Scan for the cell matching the given text and deliver its [x, y] coordinate at center. 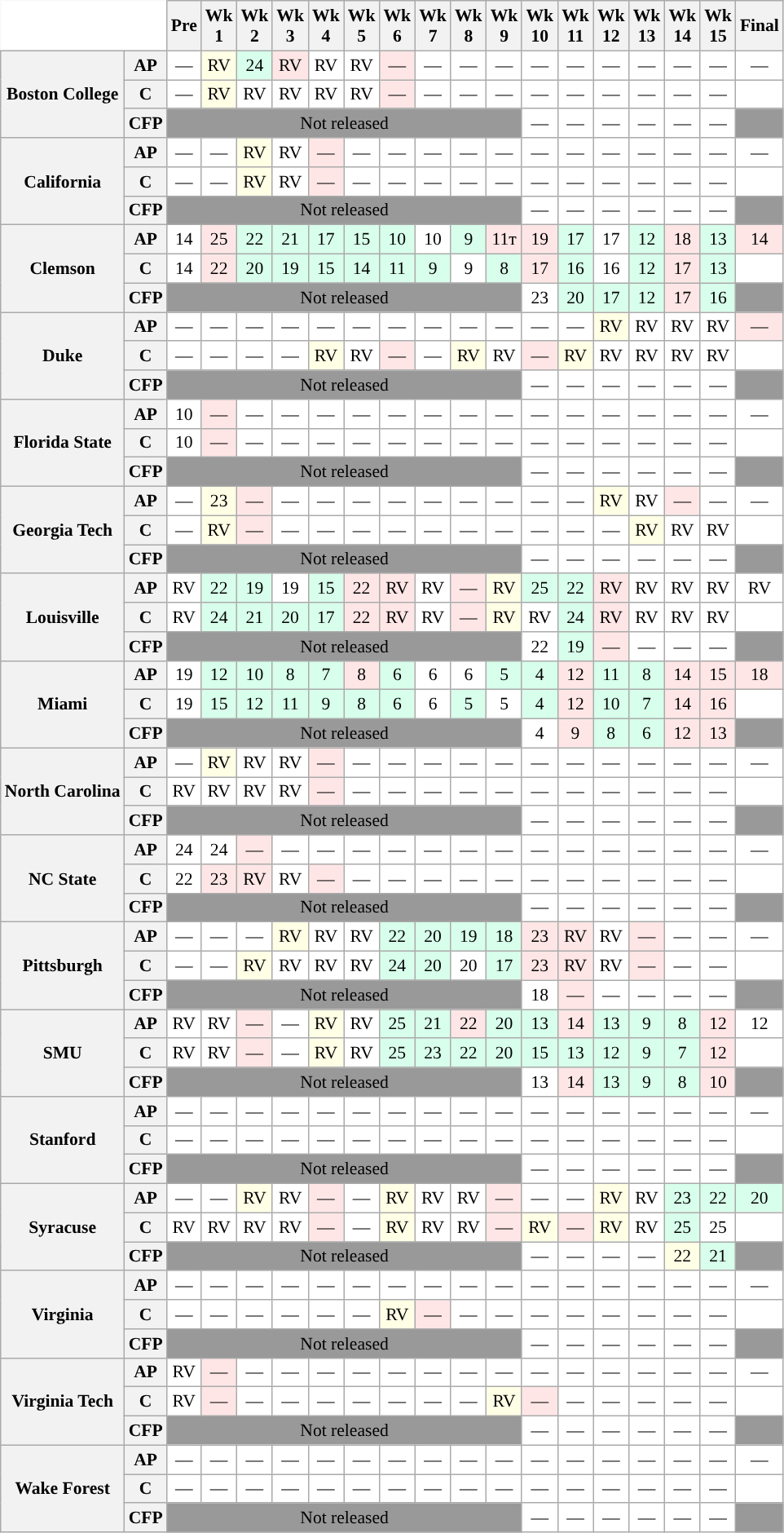
Wk12 [611, 26]
Wk2 [255, 26]
Wk13 [647, 26]
Virginia Tech [63, 1401]
Wk7 [433, 26]
Wk11 [575, 26]
Clemson [63, 269]
Syracuse [63, 1228]
Wk15 [718, 26]
Virginia [63, 1314]
California [63, 181]
Final [760, 26]
Boston College [63, 95]
Wk5 [362, 26]
Georgia Tech [63, 530]
Wk3 [290, 26]
Wk8 [469, 26]
Louisville [63, 618]
Pre [184, 26]
Duke [63, 356]
Wk9 [504, 26]
Wk6 [397, 26]
NC State [63, 879]
Wk4 [326, 26]
Wk10 [540, 26]
Florida State [63, 444]
Miami [63, 705]
Pittsburgh [63, 965]
Wk1 [219, 26]
11т [504, 240]
Wake Forest [63, 1489]
Wk14 [682, 26]
North Carolina [63, 791]
SMU [63, 1054]
Stanford [63, 1140]
